Output the [X, Y] coordinate of the center of the cell containing the given text.  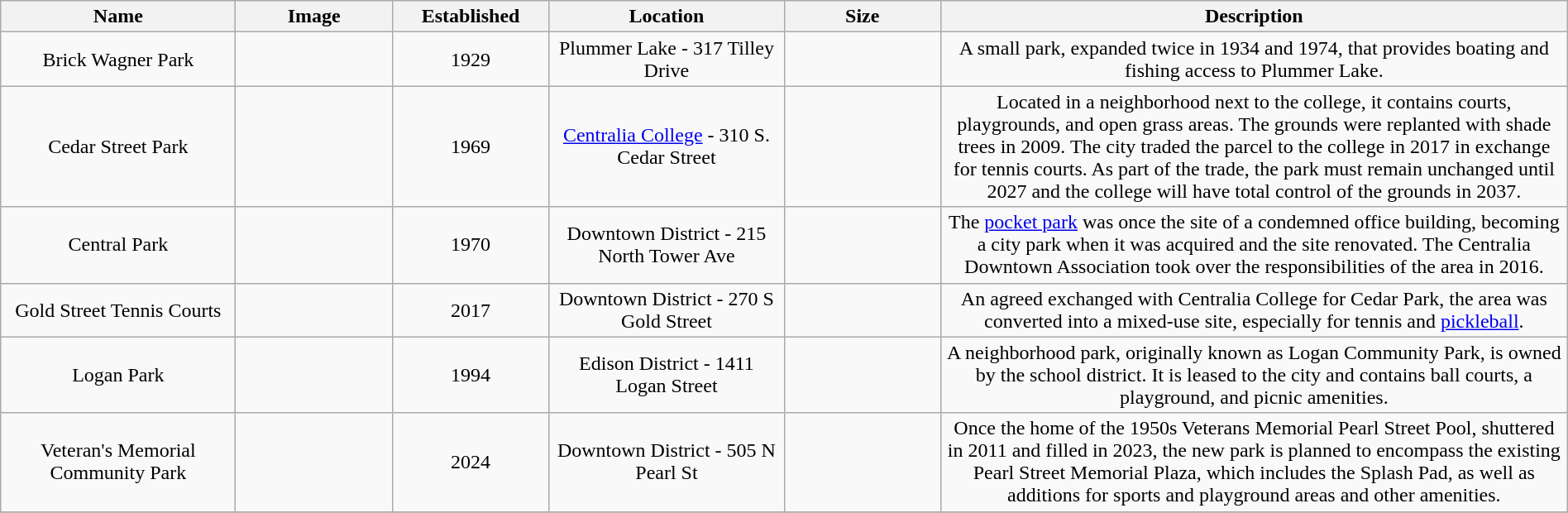
2017 [471, 309]
1994 [471, 375]
Veteran's Memorial Community Park [118, 462]
Central Park [118, 245]
Downtown District - 505 N Pearl St [667, 462]
Plummer Lake - 317 Tilley Drive [667, 60]
Description [1254, 17]
1969 [471, 146]
Edison District - 1411 Logan Street [667, 375]
2024 [471, 462]
Centralia College - 310 S. Cedar Street [667, 146]
Location [667, 17]
1970 [471, 245]
Downtown District - 215 North Tower Ave [667, 245]
Size [862, 17]
Gold Street Tennis Courts [118, 309]
An agreed exchanged with Centralia College for Cedar Park, the area was converted into a mixed-use site, especially for tennis and pickleball. [1254, 309]
Image [314, 17]
Logan Park [118, 375]
Downtown District - 270 S Gold Street [667, 309]
Brick Wagner Park [118, 60]
Name [118, 17]
Cedar Street Park [118, 146]
1929 [471, 60]
Established [471, 17]
A small park, expanded twice in 1934 and 1974, that provides boating and fishing access to Plummer Lake. [1254, 60]
